From the cell containing the given text, extract its center point as (X, Y) coordinate. 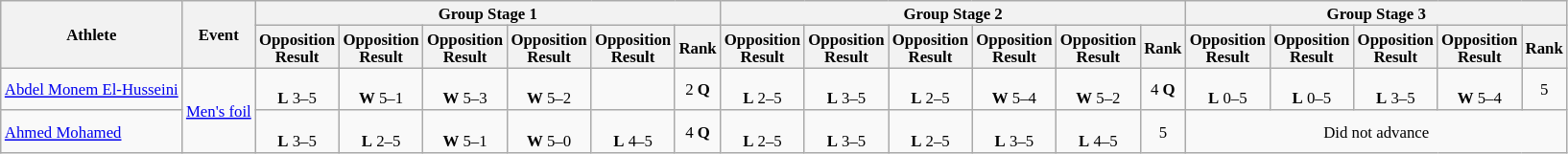
W 5–0 (549, 132)
Athlete (92, 34)
Event (219, 34)
Group Stage 2 (954, 13)
Ahmed Mohamed (92, 132)
Group Stage 1 (487, 13)
2 Q (697, 89)
Group Stage 3 (1376, 13)
W 5–3 (464, 89)
Men's foil (219, 110)
Did not advance (1376, 132)
Abdel Monem El-Husseini (92, 89)
